Return the [x, y] coordinate for the center point of the cell that contains the specified text.  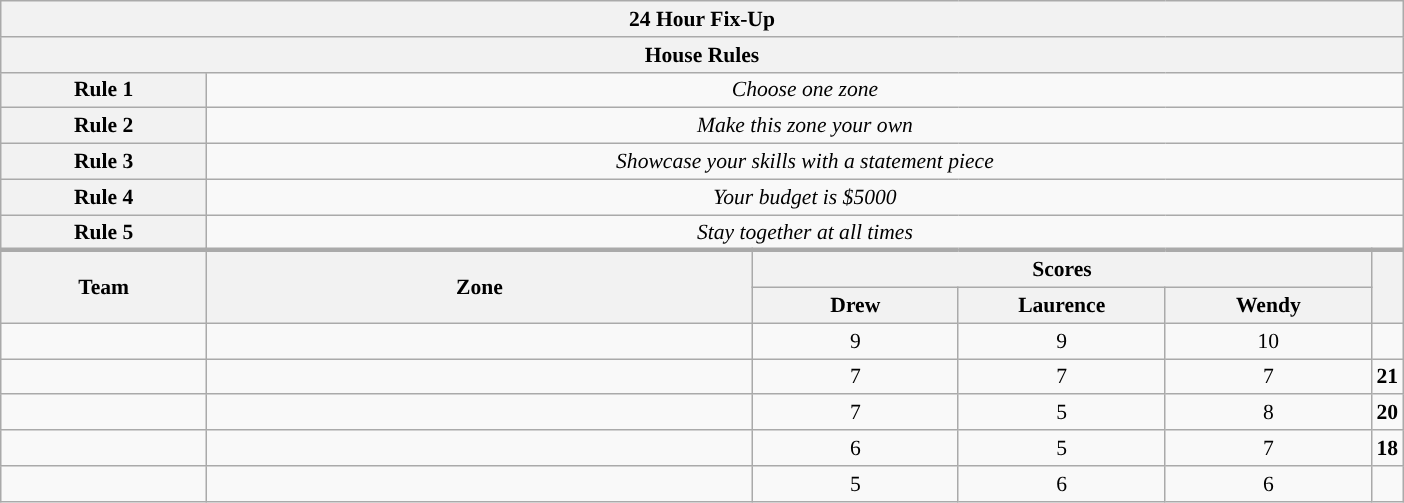
Your budget is $5000 [806, 197]
21 [1387, 377]
Stay together at all times [806, 233]
20 [1387, 413]
Rule 4 [104, 197]
Drew [855, 306]
Laurence [1062, 306]
Wendy [1268, 306]
18 [1387, 448]
Team [104, 288]
10 [1268, 341]
Rule 1 [104, 90]
24 Hour Fix-Up [702, 19]
8 [1268, 413]
Make this zone your own [806, 126]
House Rules [702, 55]
Choose one zone [806, 90]
Rule 2 [104, 126]
Zone [480, 288]
Scores [1062, 270]
Rule 3 [104, 162]
Rule 5 [104, 233]
Showcase your skills with a statement piece [806, 162]
